Scan for the cell matching the given text and deliver its (x, y) coordinate at center. 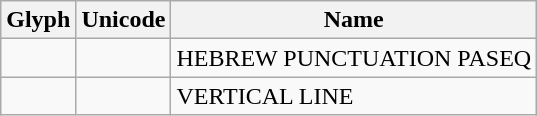
HEBREW PUNCTUATION PASEQ (354, 58)
VERTICAL LINE (354, 96)
Glyph (38, 20)
Unicode (124, 20)
Name (354, 20)
